Return [X, Y] of the center of cell containing provided text 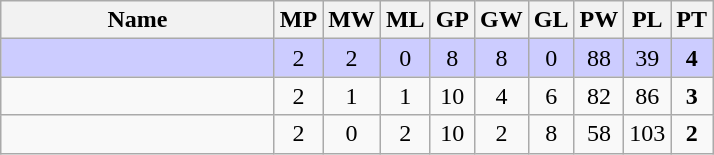
58 [599, 134]
PW [599, 20]
ML [405, 20]
88 [599, 58]
MP [298, 20]
82 [599, 96]
86 [648, 96]
MW [352, 20]
6 [551, 96]
GP [452, 20]
3 [692, 96]
PT [692, 20]
GW [502, 20]
PL [648, 20]
GL [551, 20]
39 [648, 58]
103 [648, 134]
Name [138, 20]
